Capture the cell that displays the provided text and extract its [x, y] central coordinate. 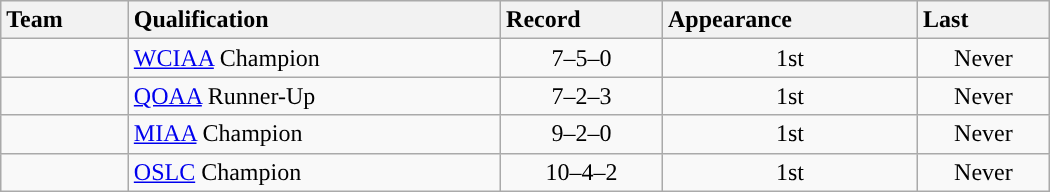
OSLC Champion [314, 172]
QOAA Runner-Up [314, 96]
Last [984, 20]
7–5–0 [582, 58]
10–4–2 [582, 172]
7–2–3 [582, 96]
WCIAA Champion [314, 58]
Appearance [790, 20]
Team [65, 20]
MIAA Champion [314, 134]
9–2–0 [582, 134]
Record [582, 20]
Qualification [314, 20]
